Identify which cell holds the provided text, then report its [X, Y] central coordinate. 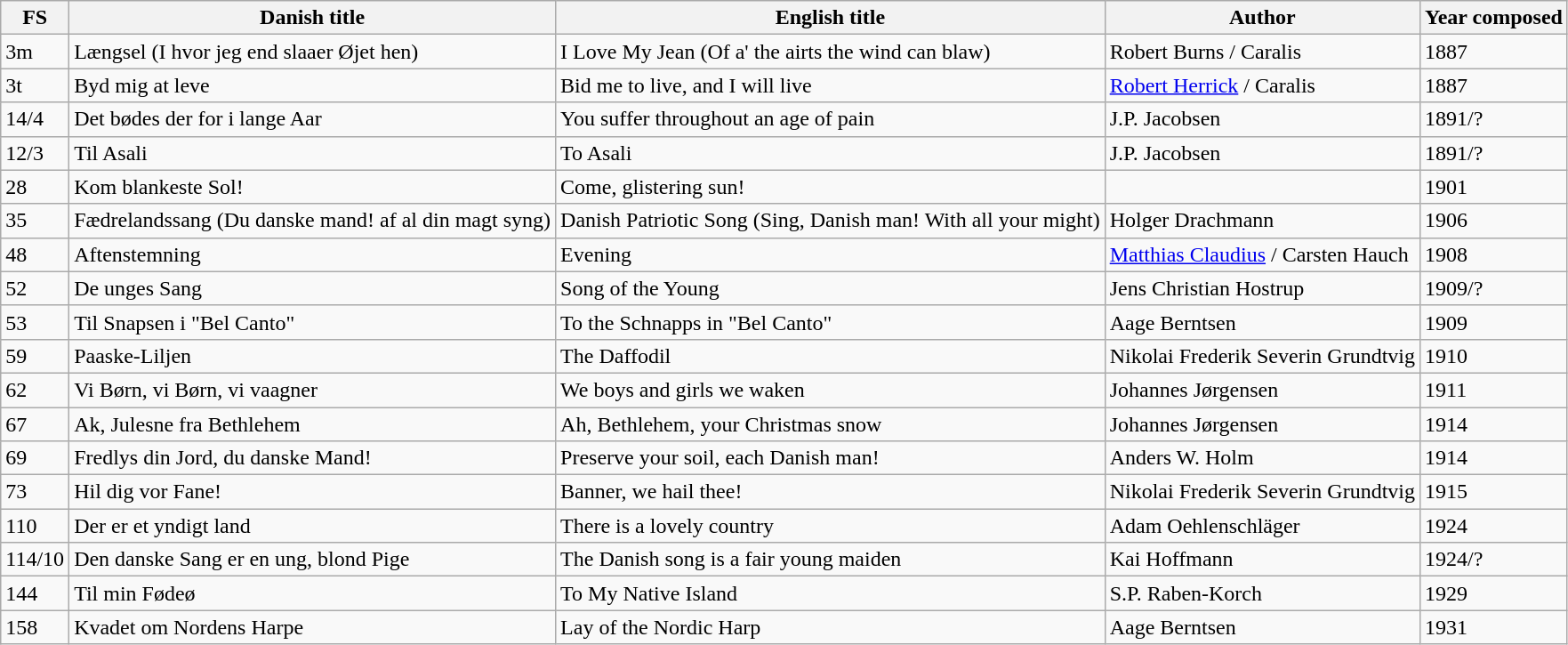
14/4 [36, 119]
28 [36, 187]
Bid me to live, and I will live [831, 85]
Fredlys din Jord, du danske Mand! [313, 458]
Robert Burns / Caralis [1262, 52]
We boys and girls we waken [831, 390]
To My Native Island [831, 593]
3m [36, 52]
Ah, Bethlehem, your Christmas snow [831, 424]
1924 [1493, 526]
59 [36, 356]
Til min Fødeø [313, 593]
Preserve your soil, each Danish man! [831, 458]
1906 [1493, 221]
Robert Herrick / Caralis [1262, 85]
The Daffodil [831, 356]
Holger Drachmann [1262, 221]
There is a lovely country [831, 526]
Hil dig vor Fane! [313, 492]
158 [36, 627]
1908 [1493, 254]
Kai Hoffmann [1262, 560]
48 [36, 254]
1911 [1493, 390]
1924/? [1493, 560]
Come, glistering sun! [831, 187]
Author [1262, 18]
To the Schnapps in "Bel Canto" [831, 322]
Anders W. Holm [1262, 458]
1909 [1493, 322]
1910 [1493, 356]
69 [36, 458]
1931 [1493, 627]
Til Asali [313, 153]
110 [36, 526]
52 [36, 288]
Adam Oehlenschläger [1262, 526]
Ak, Julesne fra Bethlehem [313, 424]
Paaske-Liljen [313, 356]
Danish title [313, 18]
S.P. Raben-Korch [1262, 593]
Jens Christian Hostrup [1262, 288]
Der er et yndigt land [313, 526]
114/10 [36, 560]
Danish Patriotic Song (Sing, Danish man! With all your might) [831, 221]
35 [36, 221]
Aftenstemning [313, 254]
Til Snapsen i "Bel Canto" [313, 322]
1901 [1493, 187]
1909/? [1493, 288]
Lay of the Nordic Harp [831, 627]
Kom blankeste Sol! [313, 187]
Længsel (I hvor jeg end slaaer Øjet hen) [313, 52]
The Danish song is a fair young maiden [831, 560]
You suffer throughout an age of pain [831, 119]
67 [36, 424]
Fædrelandssang (Du danske mand! af al din magt syng) [313, 221]
Song of the Young [831, 288]
62 [36, 390]
144 [36, 593]
Byd mig at leve [313, 85]
English title [831, 18]
53 [36, 322]
De unges Sang [313, 288]
Vi Børn, vi Børn, vi vaagner [313, 390]
Matthias Claudius / Carsten Hauch [1262, 254]
1915 [1493, 492]
1929 [1493, 593]
12/3 [36, 153]
73 [36, 492]
To Asali [831, 153]
FS [36, 18]
Det bødes der for i lange Aar [313, 119]
I Love My Jean (Of a' the airts the wind can blaw) [831, 52]
Kvadet om Nordens Harpe [313, 627]
Evening [831, 254]
3t [36, 85]
Den danske Sang er en ung, blond Pige [313, 560]
Year composed [1493, 18]
Banner, we hail thee! [831, 492]
